Determine the (X, Y) coordinate at the center of the cell enclosing the given text.  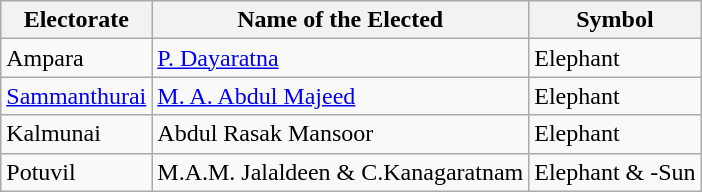
Sammanthurai (76, 96)
Ampara (76, 58)
Elephant & -Sun (615, 172)
Symbol (615, 20)
Name of the Elected (340, 20)
Electorate (76, 20)
Potuvil (76, 172)
Abdul Rasak Mansoor (340, 134)
Kalmunai (76, 134)
M. A. Abdul Majeed (340, 96)
P. Dayaratna (340, 58)
M.A.M. Jalaldeen & C.Kanagaratnam (340, 172)
